Provide the [X, Y] coordinate of the cell's center where the given text is located.  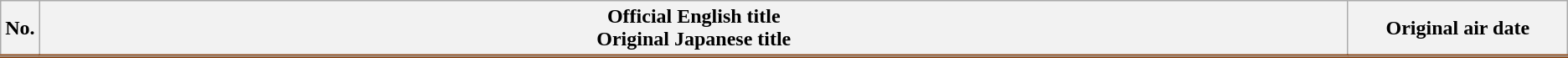
Official English title Original Japanese title [694, 29]
Original air date [1457, 29]
No. [20, 29]
